Return [x, y] of the center of cell containing provided text 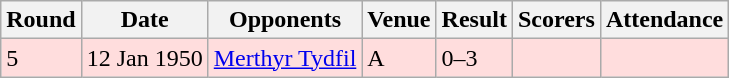
Attendance [664, 20]
Merthyr Tydfil [285, 58]
5 [41, 58]
Round [41, 20]
12 Jan 1950 [144, 58]
Venue [399, 20]
A [399, 58]
Scorers [556, 20]
Date [144, 20]
Result [474, 20]
Opponents [285, 20]
0–3 [474, 58]
